Return [X, Y] of the center of cell containing provided text 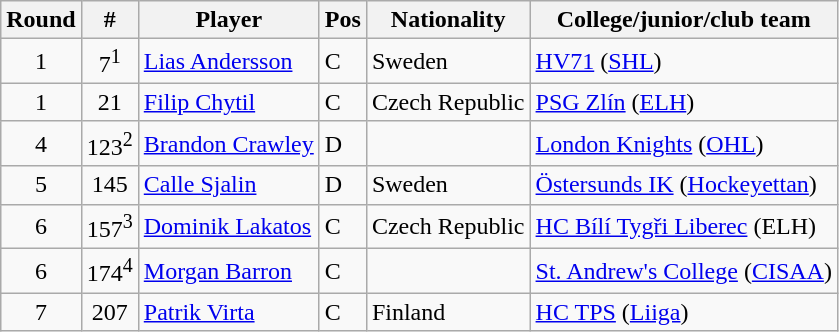
145 [110, 185]
Calle Sjalin [228, 185]
1232 [110, 144]
Brandon Crawley [228, 144]
1744 [110, 272]
# [110, 20]
London Knights (OHL) [684, 144]
PSG Zlín (ELH) [684, 102]
Nationality [448, 20]
Östersunds IK (Hockeyettan) [684, 185]
College/junior/club team [684, 20]
St. Andrew's College (CISAA) [684, 272]
Round [41, 20]
HC TPS (Liiga) [684, 312]
21 [110, 102]
Morgan Barron [228, 272]
Finland [448, 312]
Pos [342, 20]
HC Bílí Tygři Liberec (ELH) [684, 226]
Player [228, 20]
Dominik Lakatos [228, 226]
207 [110, 312]
4 [41, 144]
HV71 (SHL) [684, 62]
7 [41, 312]
Filip Chytil [228, 102]
71 [110, 62]
Lias Andersson [228, 62]
1573 [110, 226]
5 [41, 185]
Patrik Virta [228, 312]
